Search for the cell housing the specified text and yield its (x, y) center coordinate. 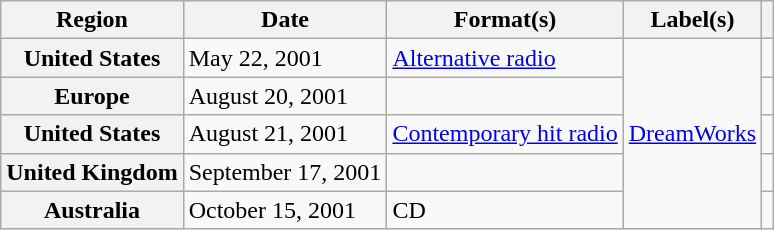
September 17, 2001 (285, 172)
Region (92, 20)
Date (285, 20)
Alternative radio (505, 58)
August 20, 2001 (285, 96)
August 21, 2001 (285, 134)
DreamWorks (692, 134)
Europe (92, 96)
October 15, 2001 (285, 210)
May 22, 2001 (285, 58)
Contemporary hit radio (505, 134)
CD (505, 210)
Label(s) (692, 20)
Format(s) (505, 20)
United Kingdom (92, 172)
Australia (92, 210)
